Determine the [x, y] coordinate at the center of the cell enclosing the given text.  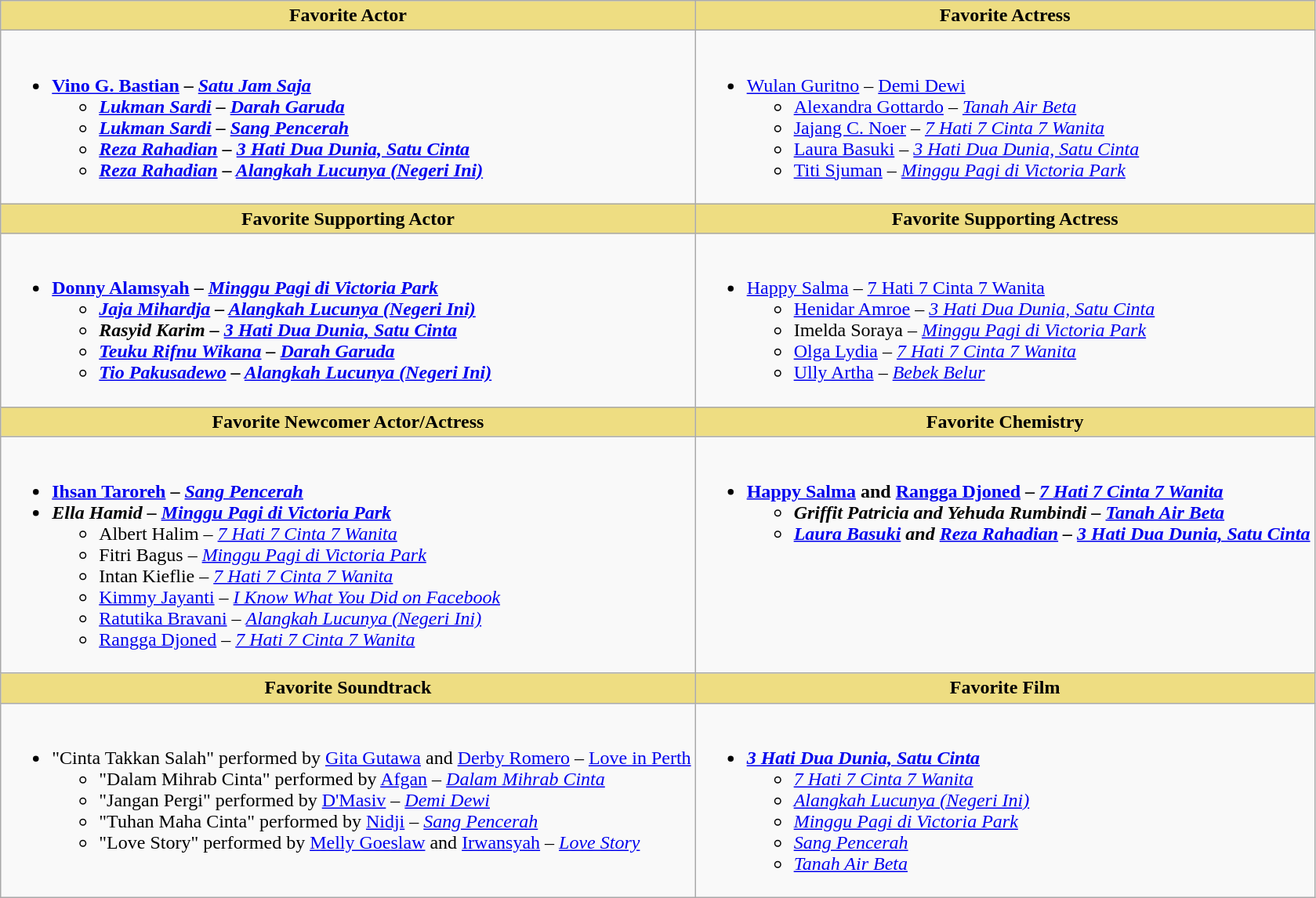
Favorite Actress [1005, 16]
3 Hati Dua Dunia, Satu Cinta7 Hati 7 Cinta 7 WanitaAlangkah Lucunya (Negeri Ini)Minggu Pagi di Victoria ParkSang PencerahTanah Air Beta [1005, 800]
Favorite Chemistry [1005, 422]
Favorite Film [1005, 688]
Favorite Supporting Actor [348, 219]
Favorite Soundtrack [348, 688]
Favorite Newcomer Actor/Actress [348, 422]
Favorite Actor [348, 16]
Favorite Supporting Actress [1005, 219]
